Locate the cell with the specified text and output its [X, Y] center coordinate. 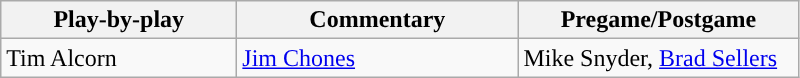
Commentary [378, 20]
Jim Chones [378, 58]
Mike Snyder, Brad Sellers [658, 58]
Tim Alcorn [119, 58]
Pregame/Postgame [658, 20]
Play-by-play [119, 20]
